Determine the (x, y) coordinate at the center of the cell enclosing the given text.  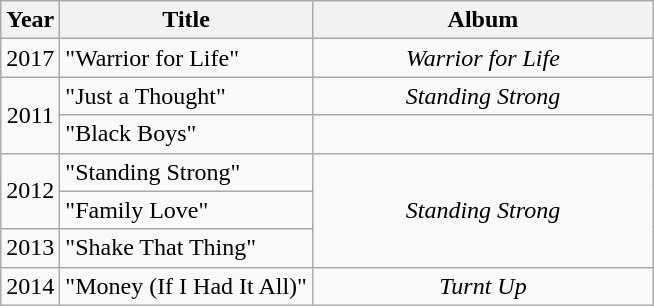
"Shake That Thing" (186, 248)
Title (186, 20)
"Money (If I Had It All)" (186, 286)
Turnt Up (482, 286)
2017 (30, 58)
"Standing Strong" (186, 172)
2011 (30, 115)
2012 (30, 191)
2013 (30, 248)
"Warrior for Life" (186, 58)
2014 (30, 286)
Year (30, 20)
"Family Love" (186, 210)
Warrior for Life (482, 58)
"Just a Thought" (186, 96)
Album (482, 20)
"Black Boys" (186, 134)
